Find where the given text appears and provide that cell's center as (X, Y) coordinate. 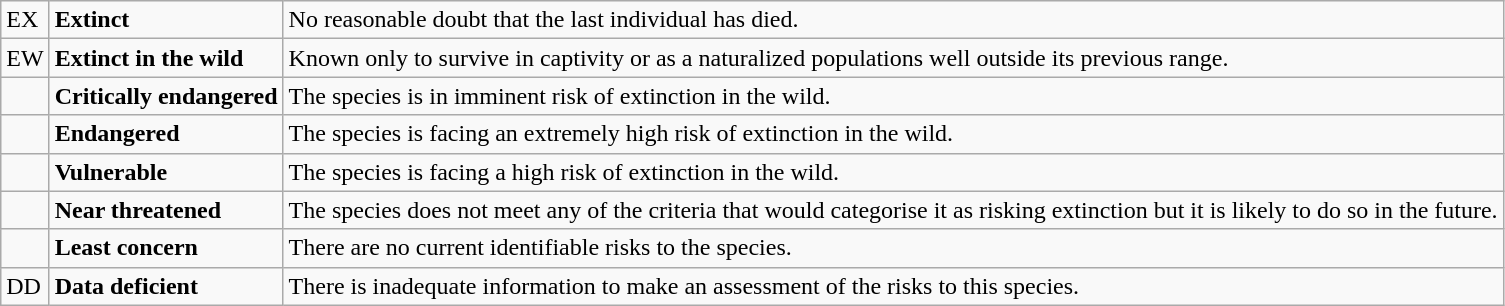
Endangered (166, 134)
Least concern (166, 248)
Vulnerable (166, 172)
EX (25, 20)
Known only to survive in captivity or as a naturalized populations well outside its previous range. (893, 58)
The species is facing a high risk of extinction in the wild. (893, 172)
The species is in imminent risk of extinction in the wild. (893, 96)
Extinct in the wild (166, 58)
The species does not meet any of the criteria that would categorise it as risking extinction but it is likely to do so in the future. (893, 210)
Critically endangered (166, 96)
The species is facing an extremely high risk of extinction in the wild. (893, 134)
There are no current identifiable risks to the species. (893, 248)
Near threatened (166, 210)
There is inadequate information to make an assessment of the risks to this species. (893, 286)
No reasonable doubt that the last individual has died. (893, 20)
Extinct (166, 20)
DD (25, 286)
EW (25, 58)
Data deficient (166, 286)
